Extract the [x, y] coordinate from the center of the cell holding the provided text.  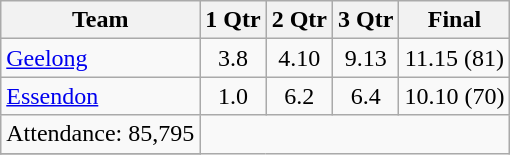
3 Qtr [366, 20]
2 Qtr [299, 20]
11.15 (81) [454, 58]
1 Qtr [233, 20]
1.0 [233, 96]
Team [100, 20]
6.2 [299, 96]
4.10 [299, 58]
6.4 [366, 96]
Essendon [100, 96]
Attendance: 85,795 [100, 134]
Final [454, 20]
Geelong [100, 58]
10.10 (70) [454, 96]
3.8 [233, 58]
9.13 [366, 58]
